Return the (x, y) coordinate for the center point of the cell that contains the specified text.  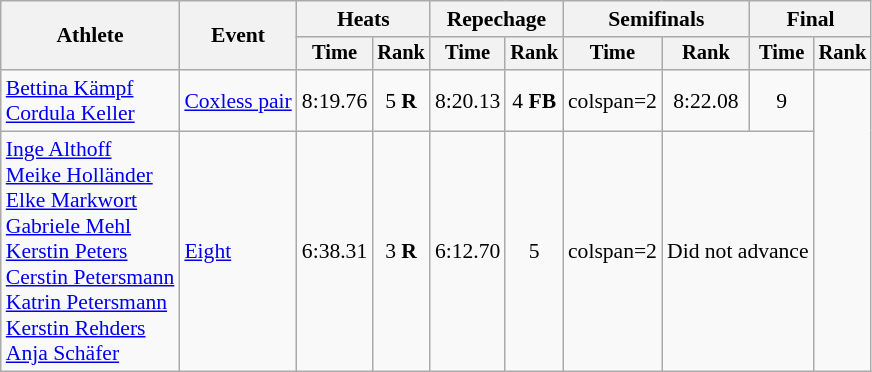
Repechage (496, 19)
Eight (238, 252)
5 (534, 252)
6:12.70 (468, 252)
8:22.08 (706, 100)
4 FB (534, 100)
Coxless pair (238, 100)
8:19.76 (334, 100)
Heats (364, 19)
8:20.13 (468, 100)
3 R (401, 252)
Inge AlthoffMeike HolländerElke MarkwortGabriele MehlKerstin PetersCerstin PetersmannKatrin PetersmannKerstin RehdersAnja Schäfer (90, 252)
Did not advance (738, 252)
5 R (401, 100)
Event (238, 36)
Final (810, 19)
Bettina KämpfCordula Keller (90, 100)
Athlete (90, 36)
6:38.31 (334, 252)
9 (782, 100)
Semifinals (656, 19)
